Scan for the cell matching the given text and deliver its [x, y] coordinate at center. 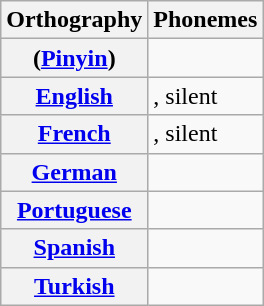
Spanish [74, 248]
Phonemes [206, 20]
German [74, 172]
Orthography [74, 20]
Portuguese [74, 210]
(Pinyin) [74, 58]
English [74, 96]
Turkish [74, 286]
French [74, 134]
